Detect which cell encompasses the target text, then output its [X, Y] center coordinate. 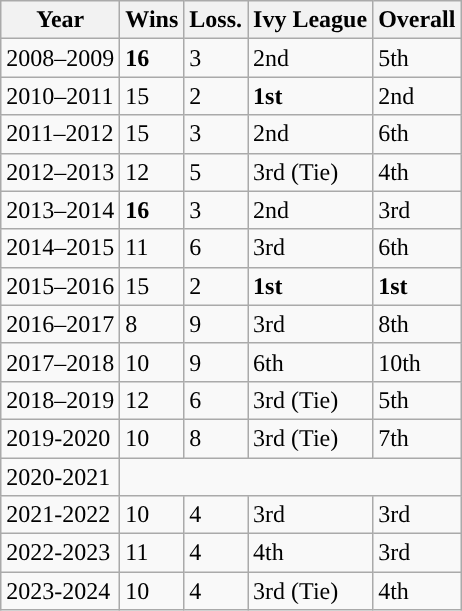
2022-2023 [60, 553]
5 [216, 172]
8th [417, 324]
2012–2013 [60, 172]
2010–2011 [60, 96]
2016–2017 [60, 324]
Ivy League [310, 20]
2020-2021 [60, 477]
Wins [152, 20]
Overall [417, 20]
2021-2022 [60, 515]
2013–2014 [60, 210]
2019-2020 [60, 438]
2023-2024 [60, 591]
2017–2018 [60, 362]
2018–2019 [60, 400]
2008–2009 [60, 58]
2015–2016 [60, 286]
Loss. [216, 20]
2011–2012 [60, 134]
2014–2015 [60, 248]
10th [417, 362]
Year [60, 20]
7th [417, 438]
